Identify which cell holds the provided text, then report its (X, Y) central coordinate. 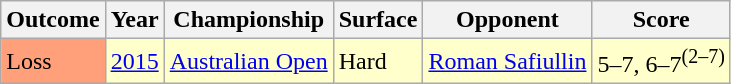
Loss (53, 62)
2015 (134, 62)
Surface (378, 20)
Hard (378, 62)
Roman Safiullin (508, 62)
Opponent (508, 20)
Year (134, 20)
Australian Open (248, 62)
Score (661, 20)
5–7, 6–7(2–7) (661, 62)
Championship (248, 20)
Outcome (53, 20)
